Scan for the cell matching the given text and deliver its (X, Y) coordinate at center. 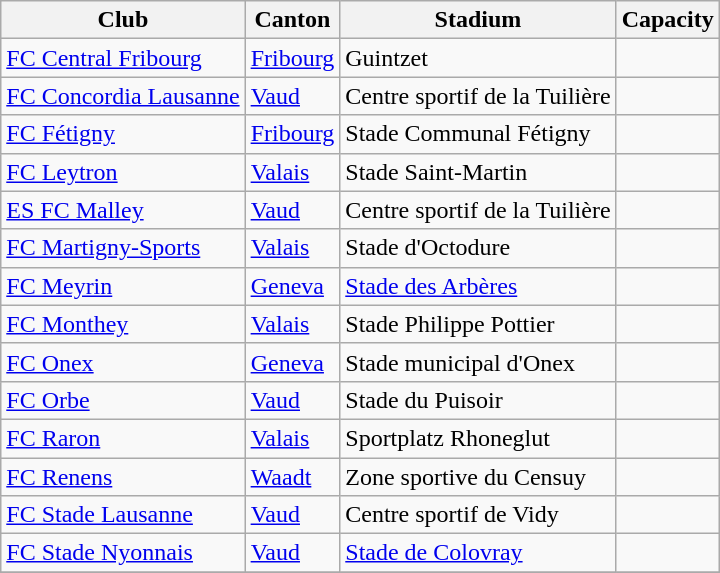
Stade du Puisoir (478, 400)
Stade Saint-Martin (478, 172)
Stade municipal d'Onex (478, 362)
FC Martigny-Sports (123, 248)
FC Fétigny (123, 134)
Stade Communal Fétigny (478, 134)
FC Stade Lausanne (123, 515)
Stade d'Octodure (478, 248)
Stade des Arbères (478, 286)
FC Concordia Lausanne (123, 96)
Guintzet (478, 58)
Waadt (292, 477)
Capacity (668, 20)
Club (123, 20)
Canton (292, 20)
FC Meyrin (123, 286)
FC Raron (123, 438)
Sportplatz Rhoneglut (478, 438)
Stade de Colovray (478, 553)
FC Stade Nyonnais (123, 553)
Zone sportive du Censuy (478, 477)
FC Central Fribourg (123, 58)
ES FC Malley (123, 210)
FC Monthey (123, 324)
Stadium (478, 20)
FC Onex (123, 362)
Centre sportif de Vidy (478, 515)
FC Leytron (123, 172)
Stade Philippe Pottier (478, 324)
FC Orbe (123, 400)
FC Renens (123, 477)
